Identify which cell holds the provided text, then report its (X, Y) central coordinate. 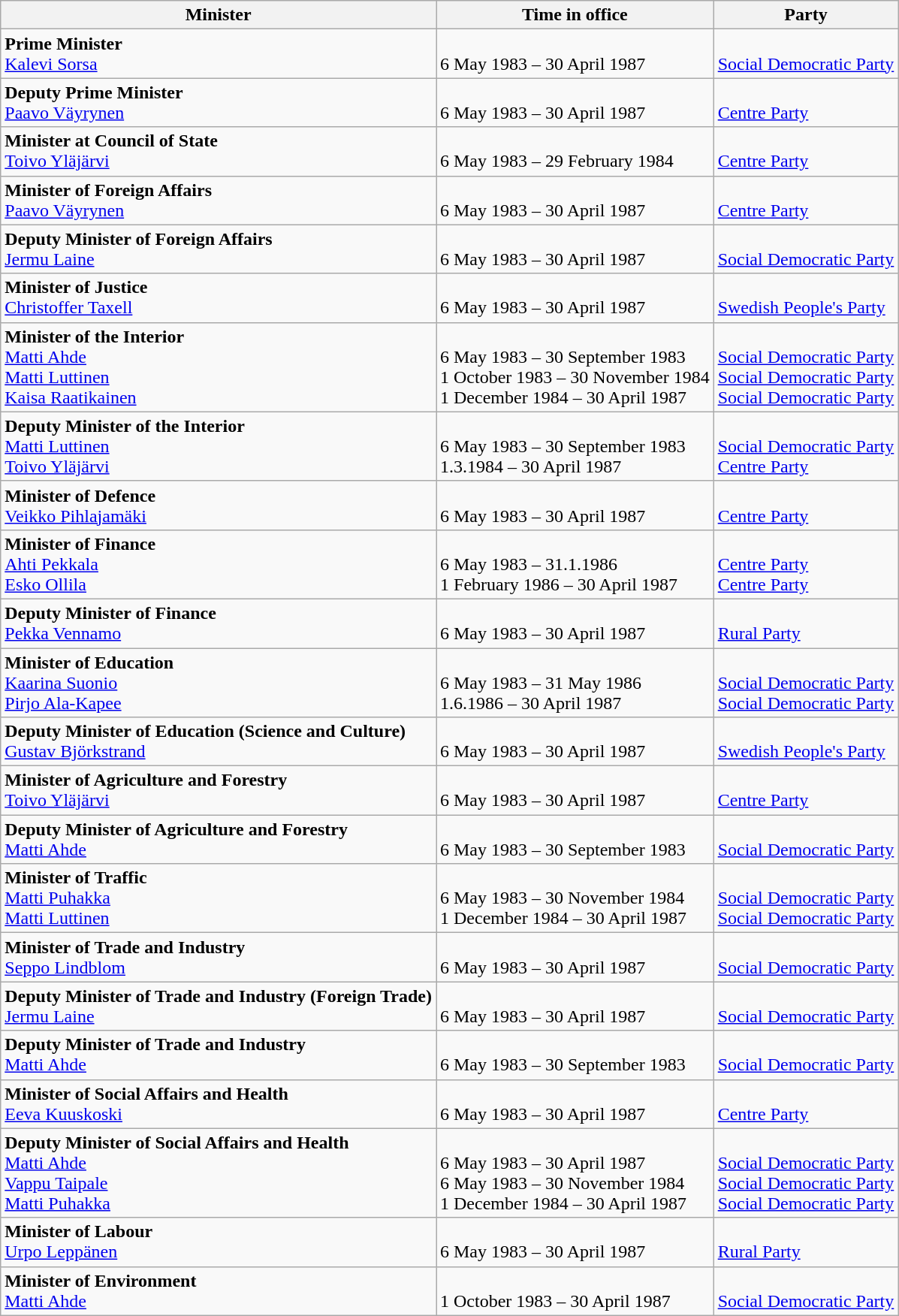
6 May 1983 – 29 February 1984 (575, 152)
Deputy Minister of Trade and Industry (Foreign Trade)Jermu Laine (219, 1007)
Minister of Foreign AffairsPaavo Väyrynen (219, 200)
Minister of FinanceAhti Pekkala Esko Ollila (219, 564)
Party (806, 15)
Minister of DefenceVeikko Pihlajamäki (219, 505)
Minister of EducationKaarina Suonio Pirjo Ala-Kapee (219, 682)
Deputy Minister of Agriculture and ForestryMatti Ahde (219, 840)
Minister of TrafficMatti Puhakka Matti Luttinen (219, 898)
Deputy Minister of Education (Science and Culture) Gustav Björkstrand (219, 742)
Minister of Social Affairs and HealthEeva Kuuskoski (219, 1104)
Prime MinisterKalevi Sorsa (219, 54)
6 May 1983 – 31 May 1986 1.6.1986 – 30 April 1987 (575, 682)
6 May 1983 – 30 September 1983 1.3.1984 – 30 April 1987 (575, 446)
Centre Party Centre Party (806, 564)
Minister of JusticeChristoffer Taxell (219, 297)
Minister at Council of StateToivo Yläjärvi (219, 152)
Time in office (575, 15)
1 October 1983 – 30 April 1987 (575, 1290)
Minister of LabourUrpo Leppänen (219, 1242)
Deputy Minister of Trade and IndustryMatti Ahde (219, 1055)
Minister of Trade and IndustrySeppo Lindblom (219, 957)
6 May 1983 – 30 April 19876 May 1983 – 30 November 19841 December 1984 – 30 April 1987 (575, 1173)
Social Democratic Party Centre Party (806, 446)
Deputy Minister of FinancePekka Vennamo (219, 623)
Minister of EnvironmentMatti Ahde (219, 1290)
Minister of the InteriorMatti Ahde Matti Luttinen Kaisa Raatikainen (219, 367)
Minister (219, 15)
6 May 1983 – 30 September 1983 1 October 1983 – 30 November 1984 1 December 1984 – 30 April 1987 (575, 367)
6 May 1983 – 30 November 1984 1 December 1984 – 30 April 1987 (575, 898)
Deputy Minister of Social Affairs and HealthMatti Ahde Vappu Taipale Matti Puhakka (219, 1173)
Deputy Minister of Foreign AffairsJermu Laine (219, 249)
6 May 1983 – 31.1.1986 1 February 1986 – 30 April 1987 (575, 564)
Deputy Prime Minister Paavo Väyrynen (219, 102)
Minister of Agriculture and ForestryToivo Yläjärvi (219, 790)
Deputy Minister of the InteriorMatti Luttinen Toivo Yläjärvi (219, 446)
